Determine the [x, y] coordinate at the center of the cell enclosing the given text.  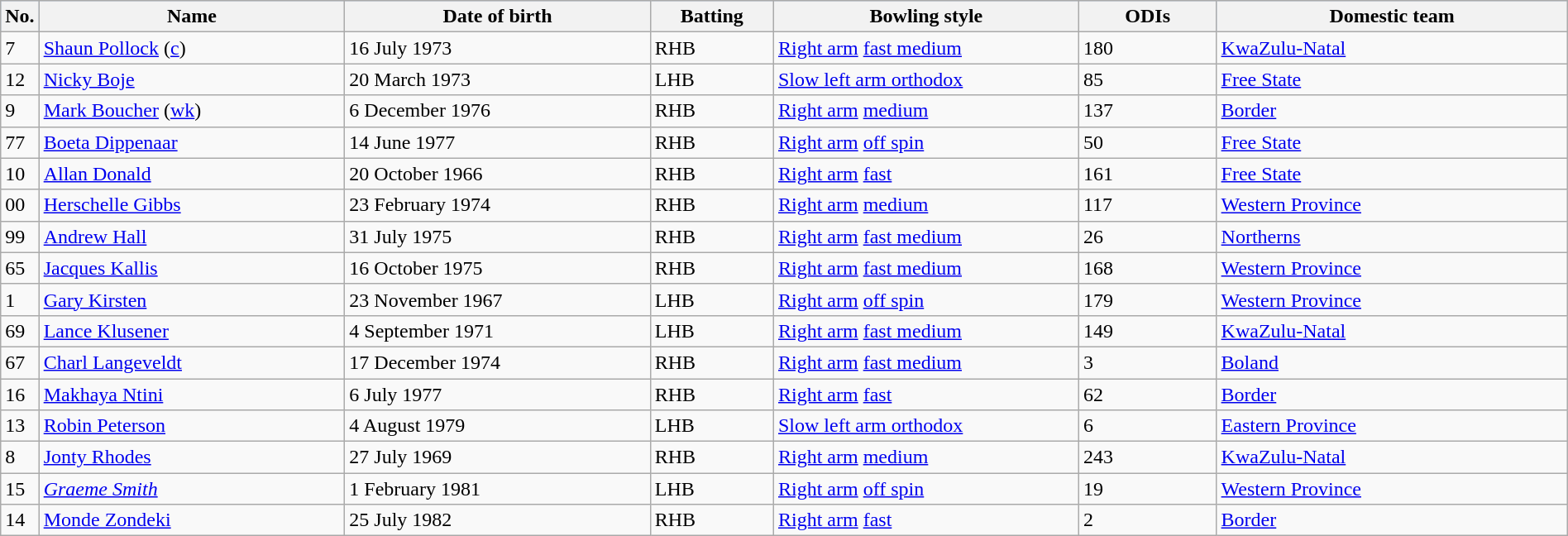
ODIs [1148, 17]
Herschelle Gibbs [192, 205]
14 [20, 520]
31 July 1975 [498, 237]
1 [20, 299]
Domestic team [1392, 17]
50 [1148, 142]
65 [20, 268]
69 [20, 331]
62 [1148, 395]
No. [20, 17]
Robin Peterson [192, 426]
7 [20, 48]
Lance Klusener [192, 331]
180 [1148, 48]
Jacques Kallis [192, 268]
Boeta Dippenaar [192, 142]
Charl Langeveldt [192, 362]
9 [20, 111]
3 [1148, 362]
20 October 1966 [498, 174]
23 February 1974 [498, 205]
149 [1148, 331]
Name [192, 17]
12 [20, 79]
85 [1148, 79]
25 July 1982 [498, 520]
20 March 1973 [498, 79]
1 February 1981 [498, 489]
14 June 1977 [498, 142]
Eastern Province [1392, 426]
243 [1148, 457]
168 [1148, 268]
Boland [1392, 362]
6 July 1977 [498, 395]
17 December 1974 [498, 362]
Bowling style [926, 17]
161 [1148, 174]
10 [20, 174]
16 [20, 395]
4 September 1971 [498, 331]
Monde Zondeki [192, 520]
27 July 1969 [498, 457]
19 [1148, 489]
Nicky Boje [192, 79]
26 [1148, 237]
4 August 1979 [498, 426]
137 [1148, 111]
6 [1148, 426]
8 [20, 457]
2 [1148, 520]
Shaun Pollock (c) [192, 48]
15 [20, 489]
Makhaya Ntini [192, 395]
Graeme Smith [192, 489]
Mark Boucher (wk) [192, 111]
Gary Kirsten [192, 299]
6 December 1976 [498, 111]
Date of birth [498, 17]
99 [20, 237]
77 [20, 142]
16 October 1975 [498, 268]
Jonty Rhodes [192, 457]
13 [20, 426]
Allan Donald [192, 174]
23 November 1967 [498, 299]
Northerns [1392, 237]
00 [20, 205]
Batting [711, 17]
16 July 1973 [498, 48]
179 [1148, 299]
Andrew Hall [192, 237]
67 [20, 362]
117 [1148, 205]
